Find where the given text appears and provide that cell's center as (x, y) coordinate. 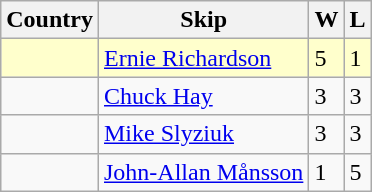
L (358, 20)
W (326, 20)
Country (50, 20)
Skip (203, 20)
Ernie Richardson (203, 58)
Mike Slyziuk (203, 134)
John-Allan Månsson (203, 172)
Chuck Hay (203, 96)
